Return [x, y] of the center of cell containing provided text 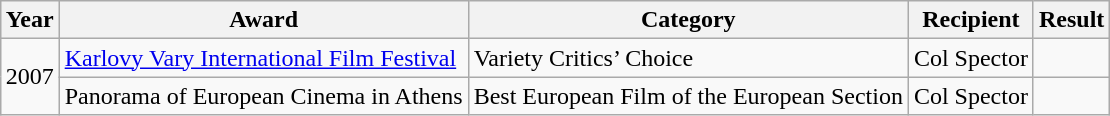
Year [30, 20]
Karlovy Vary International Film Festival [264, 58]
2007 [30, 77]
Result [1071, 20]
Variety Critics’ Choice [688, 58]
Panorama of European Cinema in Athens [264, 96]
Recipient [970, 20]
Award [264, 20]
Category [688, 20]
Best European Film of the European Section [688, 96]
